Scan for the cell matching the given text and deliver its [x, y] coordinate at center. 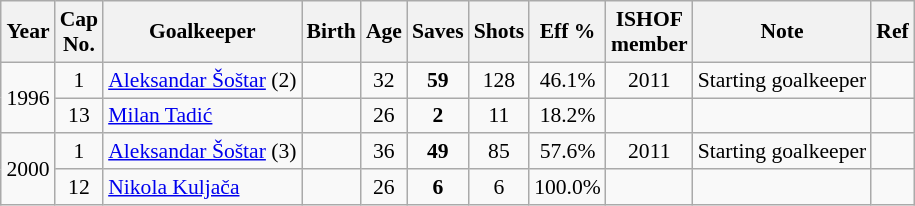
100.0% [568, 187]
CapNo. [80, 32]
ISHOFmember [650, 32]
Milan Tadić [202, 116]
18.2% [568, 116]
Birth [332, 32]
Shots [500, 32]
Saves [438, 32]
2000 [28, 170]
46.1% [568, 80]
Aleksandar Šoštar (3) [202, 152]
12 [80, 187]
57.6% [568, 152]
36 [384, 152]
Note [782, 32]
1996 [28, 98]
Age [384, 32]
49 [438, 152]
85 [500, 152]
2 [438, 116]
Ref [892, 32]
32 [384, 80]
Year [28, 32]
Eff % [568, 32]
Nikola Kuljača [202, 187]
59 [438, 80]
13 [80, 116]
11 [500, 116]
Goalkeeper [202, 32]
128 [500, 80]
Aleksandar Šoštar (2) [202, 80]
